Return the (x, y) coordinate for the center point of the cell that contains the specified text.  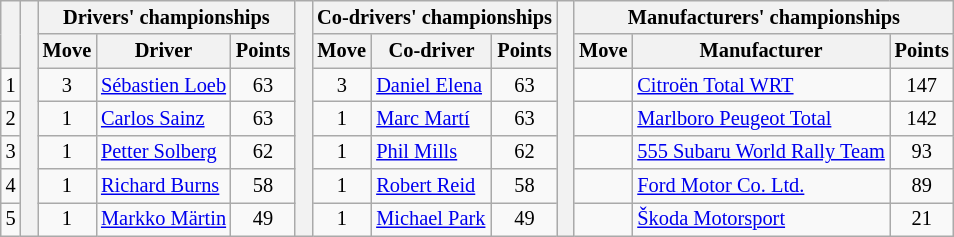
Drivers' championships (166, 17)
Carlos Sainz (164, 118)
93 (922, 152)
Phil Mills (432, 152)
Sébastien Loeb (164, 85)
Škoda Motorsport (760, 219)
Michael Park (432, 219)
Driver (164, 51)
Markko Märtin (164, 219)
Citroën Total WRT (760, 85)
Ford Motor Co. Ltd. (760, 186)
142 (922, 118)
4 (11, 186)
5 (11, 219)
Manufacturer (760, 51)
Marlboro Peugeot Total (760, 118)
Co-drivers' championships (434, 17)
Co-driver (432, 51)
89 (922, 186)
Manufacturers' championships (764, 17)
Daniel Elena (432, 85)
Richard Burns (164, 186)
147 (922, 85)
2 (11, 118)
Marc Martí (432, 118)
21 (922, 219)
Robert Reid (432, 186)
Petter Solberg (164, 152)
555 Subaru World Rally Team (760, 152)
